Pinpoint the cell where the given text exists, returning its [x, y] midpoint coordinate. 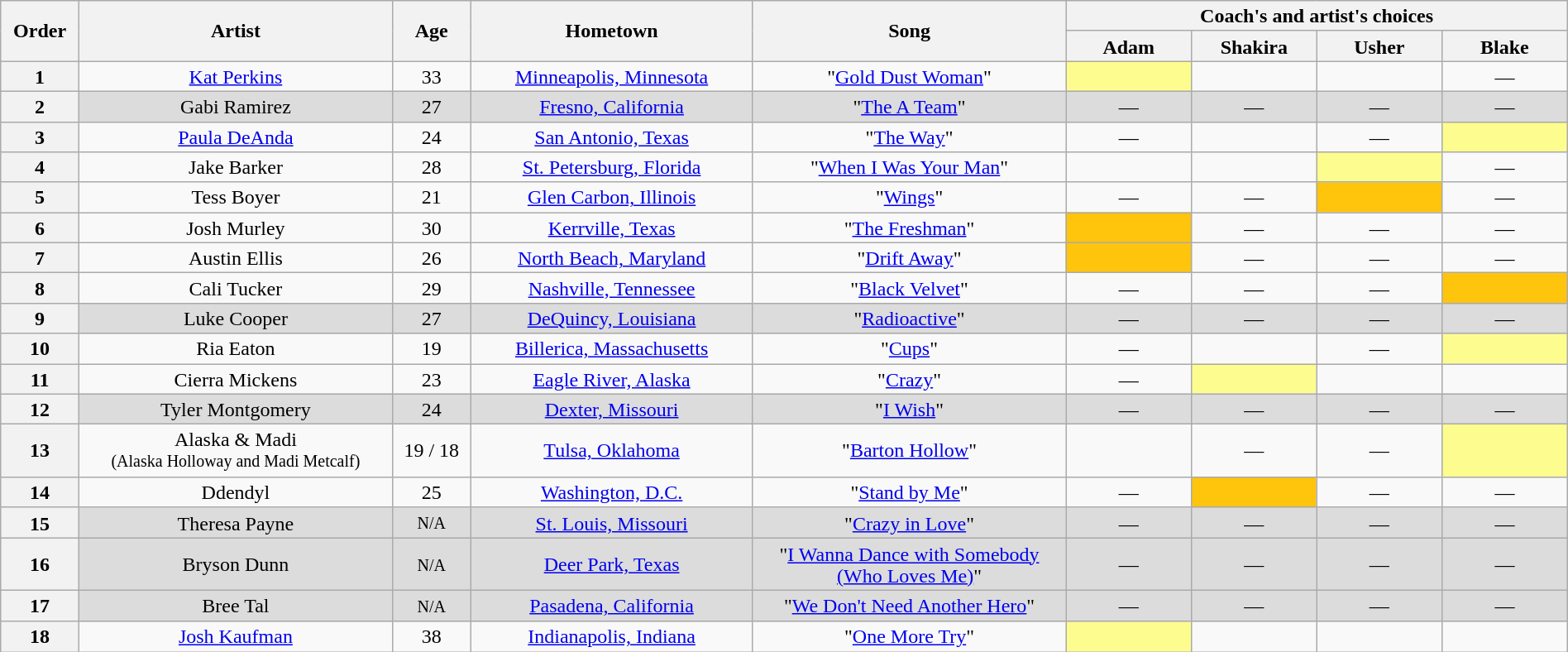
"I Wanna Dance with Somebody (Who Loves Me)" [910, 564]
Tulsa, Oklahoma [612, 451]
Ddendyl [235, 491]
St. Petersburg, Florida [612, 167]
15 [40, 523]
33 [432, 76]
"I Wish" [910, 409]
2 [40, 106]
Artist [235, 31]
Kat Perkins [235, 76]
Dexter, Missouri [612, 409]
19 / 18 [432, 451]
"Gold Dust Woman" [910, 76]
12 [40, 409]
26 [432, 258]
19 [432, 349]
"Crazy" [910, 379]
14 [40, 491]
Jake Barker [235, 167]
Usher [1379, 46]
San Antonio, Texas [612, 137]
"We Don't Need Another Hero" [910, 606]
"The Freshman" [910, 228]
30 [432, 228]
DeQuincy, Louisiana [612, 318]
Blake [1505, 46]
"Radioactive" [910, 318]
"Drift Away" [910, 258]
Austin Ellis [235, 258]
21 [432, 197]
"Stand by Me" [910, 491]
25 [432, 491]
16 [40, 564]
10 [40, 349]
Bryson Dunn [235, 564]
Glen Carbon, Illinois [612, 197]
Tyler Montgomery [235, 409]
3 [40, 137]
Gabi Ramirez [235, 106]
Minneapolis, Minnesota [612, 76]
8 [40, 288]
Luke Cooper [235, 318]
Shakira [1255, 46]
St. Louis, Missouri [612, 523]
9 [40, 318]
6 [40, 228]
Alaska & Madi (Alaska Holloway and Madi Metcalf) [235, 451]
Song [910, 31]
28 [432, 167]
"The A Team" [910, 106]
Deer Park, Texas [612, 564]
Josh Kaufman [235, 637]
Order [40, 31]
38 [432, 637]
"Crazy in Love" [910, 523]
"When I Was Your Man" [910, 167]
"Wings" [910, 197]
"One More Try" [910, 637]
Fresno, California [612, 106]
23 [432, 379]
Pasadena, California [612, 606]
Nashville, Tennessee [612, 288]
Hometown [612, 31]
Eagle River, Alaska [612, 379]
13 [40, 451]
Theresa Payne [235, 523]
4 [40, 167]
7 [40, 258]
Josh Murley [235, 228]
"Barton Hollow" [910, 451]
Kerrville, Texas [612, 228]
Age [432, 31]
Billerica, Massachusetts [612, 349]
Paula DeAnda [235, 137]
Ria Eaton [235, 349]
5 [40, 197]
"The Way" [910, 137]
Bree Tal [235, 606]
11 [40, 379]
"Cups" [910, 349]
18 [40, 637]
17 [40, 606]
Indianapolis, Indiana [612, 637]
"Black Velvet" [910, 288]
North Beach, Maryland [612, 258]
Cierra Mickens [235, 379]
29 [432, 288]
1 [40, 76]
Tess Boyer [235, 197]
Cali Tucker [235, 288]
Coach's and artist's choices [1317, 17]
Washington, D.C. [612, 491]
Adam [1129, 46]
